Capture the cell that displays the provided text and extract its [x, y] central coordinate. 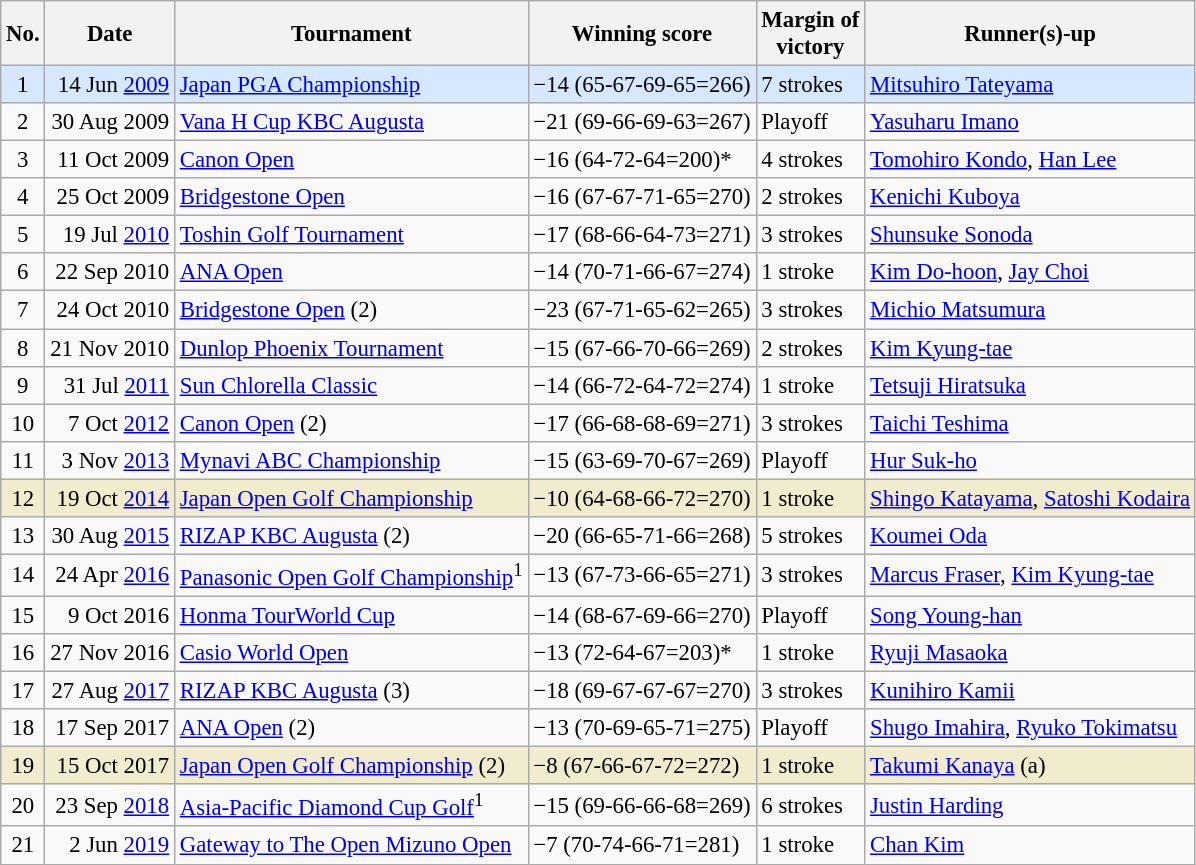
−14 (66-72-64-72=274) [642, 385]
−15 (69-66-66-68=269) [642, 805]
RIZAP KBC Augusta (2) [351, 536]
Kim Kyung-tae [1030, 348]
13 [23, 536]
−23 (67-71-65-62=265) [642, 310]
24 Apr 2016 [110, 575]
19 Jul 2010 [110, 235]
Chan Kim [1030, 846]
−14 (65-67-69-65=266) [642, 85]
24 Oct 2010 [110, 310]
30 Aug 2009 [110, 122]
Date [110, 34]
−10 (64-68-66-72=270) [642, 498]
30 Aug 2015 [110, 536]
12 [23, 498]
Panasonic Open Golf Championship1 [351, 575]
17 [23, 691]
15 [23, 615]
Japan Open Golf Championship [351, 498]
−15 (67-66-70-66=269) [642, 348]
No. [23, 34]
Canon Open [351, 160]
Yasuharu Imano [1030, 122]
Mitsuhiro Tateyama [1030, 85]
Toshin Golf Tournament [351, 235]
10 [23, 423]
11 [23, 460]
14 Jun 2009 [110, 85]
8 [23, 348]
25 Oct 2009 [110, 197]
−18 (69-67-67-67=270) [642, 691]
22 Sep 2010 [110, 273]
Justin Harding [1030, 805]
Dunlop Phoenix Tournament [351, 348]
Japan PGA Championship [351, 85]
−21 (69-66-69-63=267) [642, 122]
Casio World Open [351, 653]
Margin ofvictory [810, 34]
5 strokes [810, 536]
−14 (68-67-69-66=270) [642, 615]
Takumi Kanaya (a) [1030, 766]
Japan Open Golf Championship (2) [351, 766]
Shugo Imahira, Ryuko Tokimatsu [1030, 728]
−20 (66-65-71-66=268) [642, 536]
Kim Do-hoon, Jay Choi [1030, 273]
11 Oct 2009 [110, 160]
Shingo Katayama, Satoshi Kodaira [1030, 498]
ANA Open (2) [351, 728]
20 [23, 805]
Michio Matsumura [1030, 310]
Taichi Teshima [1030, 423]
9 [23, 385]
−15 (63-69-70-67=269) [642, 460]
27 Aug 2017 [110, 691]
−14 (70-71-66-67=274) [642, 273]
19 Oct 2014 [110, 498]
21 Nov 2010 [110, 348]
−16 (64-72-64=200)* [642, 160]
7 [23, 310]
RIZAP KBC Augusta (3) [351, 691]
−7 (70-74-66-71=281) [642, 846]
Tomohiro Kondo, Han Lee [1030, 160]
Canon Open (2) [351, 423]
Mynavi ABC Championship [351, 460]
Runner(s)-up [1030, 34]
−13 (72-64-67=203)* [642, 653]
Honma TourWorld Cup [351, 615]
Song Young-han [1030, 615]
2 Jun 2019 [110, 846]
3 [23, 160]
19 [23, 766]
2 [23, 122]
Ryuji Masaoka [1030, 653]
−8 (67-66-67-72=272) [642, 766]
16 [23, 653]
Tetsuji Hiratsuka [1030, 385]
Asia-Pacific Diamond Cup Golf1 [351, 805]
1 [23, 85]
ANA Open [351, 273]
6 [23, 273]
18 [23, 728]
7 strokes [810, 85]
17 Sep 2017 [110, 728]
−16 (67-67-71-65=270) [642, 197]
27 Nov 2016 [110, 653]
Marcus Fraser, Kim Kyung-tae [1030, 575]
7 Oct 2012 [110, 423]
21 [23, 846]
31 Jul 2011 [110, 385]
−13 (67-73-66-65=271) [642, 575]
Tournament [351, 34]
Bridgestone Open [351, 197]
Hur Suk-ho [1030, 460]
6 strokes [810, 805]
4 [23, 197]
15 Oct 2017 [110, 766]
Gateway to The Open Mizuno Open [351, 846]
−17 (66-68-68-69=271) [642, 423]
23 Sep 2018 [110, 805]
14 [23, 575]
3 Nov 2013 [110, 460]
9 Oct 2016 [110, 615]
−17 (68-66-64-73=271) [642, 235]
Koumei Oda [1030, 536]
−13 (70-69-65-71=275) [642, 728]
Kunihiro Kamii [1030, 691]
5 [23, 235]
Winning score [642, 34]
Kenichi Kuboya [1030, 197]
4 strokes [810, 160]
Shunsuke Sonoda [1030, 235]
Sun Chlorella Classic [351, 385]
Bridgestone Open (2) [351, 310]
Vana H Cup KBC Augusta [351, 122]
